Extract the [X, Y] coordinate from the center of the cell holding the provided text.  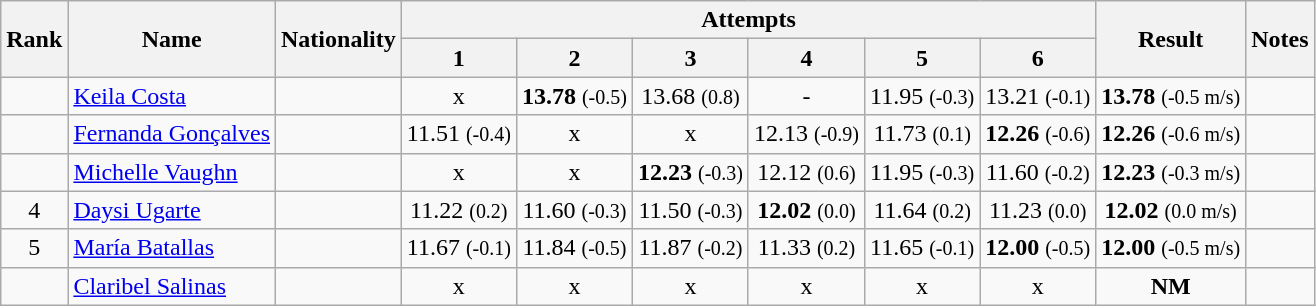
Nationality [339, 39]
11.87 (-0.2) [690, 248]
6 [1038, 58]
12.00 (-0.5 m/s) [1171, 248]
12.00 (-0.5) [1038, 248]
13.68 (0.8) [690, 96]
11.67 (-0.1) [458, 248]
11.60 (-0.2) [1038, 172]
NM [1171, 286]
María Batallas [172, 248]
Claribel Salinas [172, 286]
Keila Costa [172, 96]
13.78 (-0.5) [574, 96]
12.13 (-0.9) [806, 134]
12.12 (0.6) [806, 172]
12.02 (0.0 m/s) [1171, 210]
1 [458, 58]
Daysi Ugarte [172, 210]
3 [690, 58]
12.26 (-0.6 m/s) [1171, 134]
11.64 (0.2) [922, 210]
11.33 (0.2) [806, 248]
Notes [1280, 39]
11.23 (0.0) [1038, 210]
11.60 (-0.3) [574, 210]
11.22 (0.2) [458, 210]
Michelle Vaughn [172, 172]
13.21 (-0.1) [1038, 96]
11.84 (-0.5) [574, 248]
2 [574, 58]
Result [1171, 39]
11.65 (-0.1) [922, 248]
Fernanda Gonçalves [172, 134]
11.51 (-0.4) [458, 134]
12.23 (-0.3 m/s) [1171, 172]
13.78 (-0.5 m/s) [1171, 96]
Name [172, 39]
Rank [34, 39]
11.50 (-0.3) [690, 210]
12.26 (-0.6) [1038, 134]
- [806, 96]
12.02 (0.0) [806, 210]
Attempts [748, 20]
11.73 (0.1) [922, 134]
12.23 (-0.3) [690, 172]
